Output the [X, Y] coordinate of the center of the cell containing the given text.  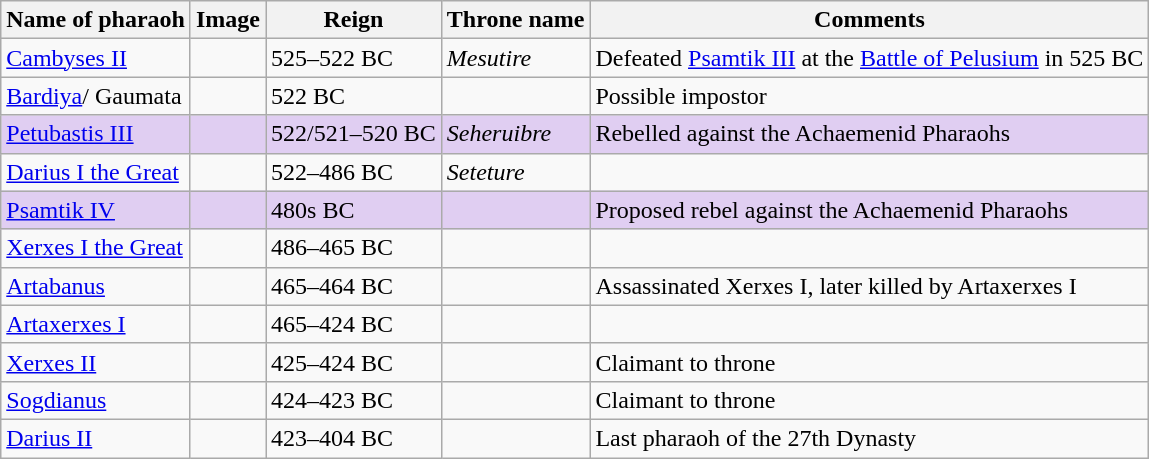
525–522 BC [354, 58]
423–404 BC [354, 438]
Proposed rebel against the Achaemenid Pharaohs [870, 210]
425–424 BC [354, 362]
480s BC [354, 210]
Artaxerxes I [96, 324]
Last pharaoh of the 27th Dynasty [870, 438]
Image [228, 20]
Petubastis III [96, 134]
Xerxes II [96, 362]
465–464 BC [354, 286]
Darius I the Great [96, 172]
Defeated Psamtik III at the Battle of Pelusium in 525 BC [870, 58]
Seteture [516, 172]
Darius II [96, 438]
Psamtik IV [96, 210]
Possible impostor [870, 96]
Comments [870, 20]
Throne name [516, 20]
Name of pharaoh [96, 20]
465–424 BC [354, 324]
Seheruibre [516, 134]
Artabanus [96, 286]
424–423 BC [354, 400]
Cambyses II [96, 58]
Reign [354, 20]
Rebelled against the Achaemenid Pharaohs [870, 134]
Assassinated Xerxes I, later killed by Artaxerxes I [870, 286]
522 BC [354, 96]
Sogdianus [96, 400]
522–486 BC [354, 172]
Xerxes I the Great [96, 248]
Bardiya/ Gaumata [96, 96]
Mesutire [516, 58]
522/521–520 BC [354, 134]
486–465 BC [354, 248]
